For the text-containing cell, return its midpoint in (X, Y) coordinate format. 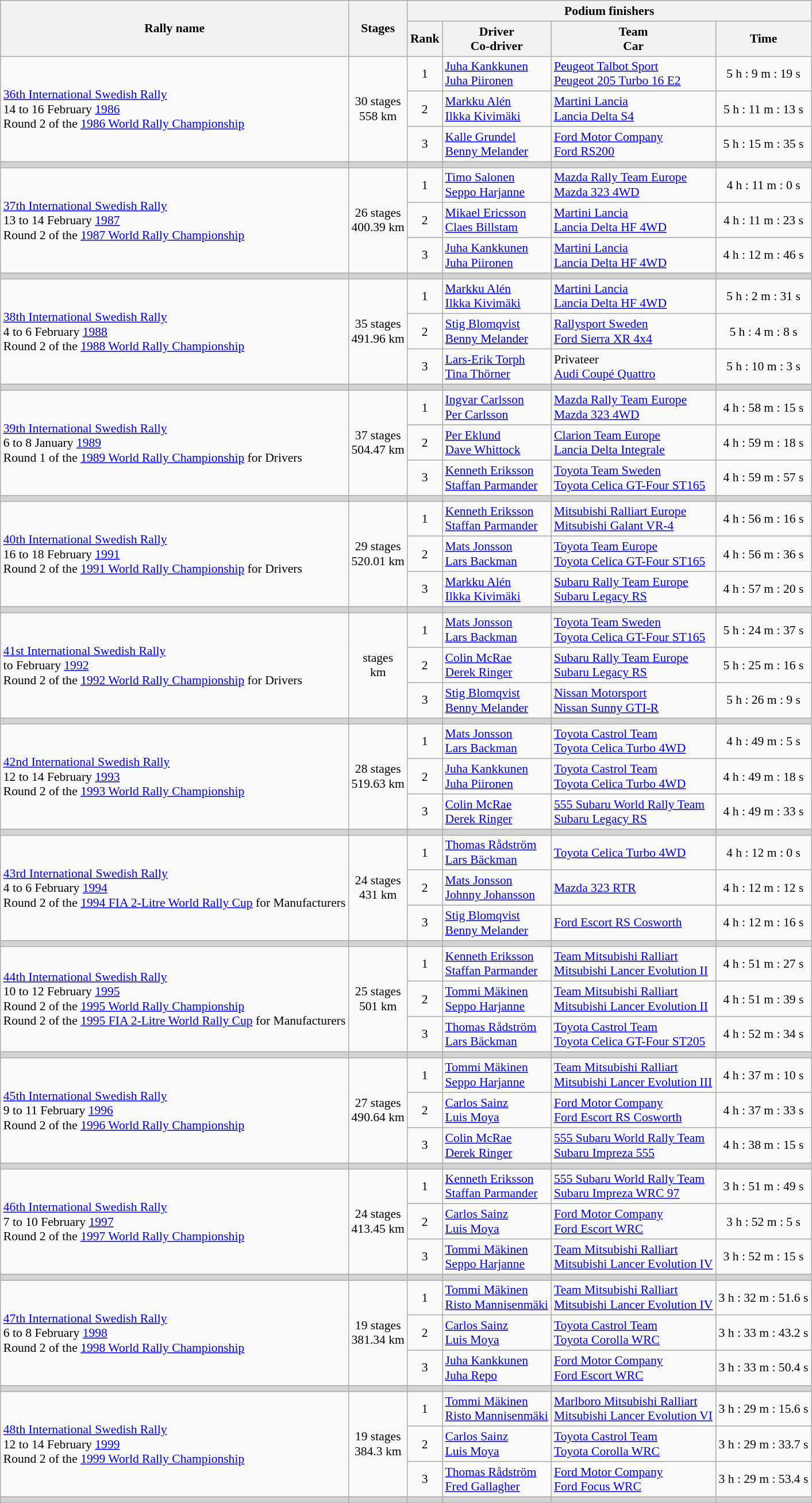
555 Subaru World Rally Team Subaru Impreza WRC 97 (633, 1187)
4 h : 11 m : 0 s (763, 185)
35 stages 491.96 km (378, 331)
Lars-Erik Torph Tina Thörner (497, 367)
Clarion Team Europe Lancia Delta Integrale (633, 443)
Mats Jonsson Johnny Johansson (497, 888)
3 h : 33 m : 43.2 s (763, 1333)
Podium finishers (609, 11)
4 h : 38 m : 15 s (763, 1145)
27 stages 490.64 km (378, 1110)
47th International Swedish Rally 6 to 8 February 1998Round 2 of the 1998 World Rally Championship (175, 1333)
19 stages 384.3 km (378, 1444)
3 h : 29 m : 53.4 s (763, 1479)
4 h : 37 m : 10 s (763, 1075)
4 h : 12 m : 16 s (763, 923)
Timo Salonen Seppo Harjanne (497, 185)
5 h : 24 m : 37 s (763, 630)
24 stages 413.45 km (378, 1221)
Per Eklund Dave Whittock (497, 443)
DriverCo-driver (497, 39)
3 h : 33 m : 50.4 s (763, 1368)
3 h : 52 m : 5 s (763, 1221)
5 h : 26 m : 9 s (763, 700)
5 h : 4 m : 8 s (763, 331)
4 h : 37 m : 33 s (763, 1111)
5 h : 15 m : 35 s (763, 144)
4 h : 11 m : 23 s (763, 221)
Nissan Motorsport Nissan Sunny GTI-R (633, 700)
3 h : 52 m : 15 s (763, 1257)
Mitsubishi Ralliart Europe Mitsubishi Galant VR-4 (633, 519)
5 h : 25 m : 16 s (763, 666)
Thomas Rådström Fred Gallagher (497, 1479)
Mazda 323 RTR (633, 888)
Juha Kankkunen Juha Repo (497, 1368)
48th International Swedish Rally 12 to 14 February 1999Round 2 of the 1999 World Rally Championship (175, 1444)
36th International Swedish Rally 14 to 16 February 1986Round 2 of the 1986 World Rally Championship (175, 109)
Peugeot Talbot Sport Peugeot 205 Turbo 16 E2 (633, 74)
4 h : 12 m : 12 s (763, 888)
Rally name (175, 29)
TeamCar (633, 39)
Martini Lancia Lancia Delta S4 (633, 109)
5 h : 9 m : 19 s (763, 74)
5 h : 2 m : 31 s (763, 297)
Toyota Team Europe Toyota Celica GT-Four ST165 (633, 554)
Time (763, 39)
4 h : 51 m : 39 s (763, 999)
4 h : 59 m : 57 s (763, 478)
25 stages 501 km (378, 999)
3 h : 29 m : 33.7 s (763, 1444)
29 stages 520.01 km (378, 554)
4 h : 57 m : 20 s (763, 589)
Mikael Ericsson Claes Billstam (497, 221)
Rallysport Sweden Ford Sierra XR 4x4 (633, 331)
Ford Motor Company Ford Focus WRC (633, 1479)
Kalle Grundel Benny Melander (497, 144)
26 stages 400.39 km (378, 220)
Rank (425, 39)
Ford Motor Company Ford Escort RS Cosworth (633, 1111)
5 h : 10 m : 3 s (763, 367)
28 stages 519.63 km (378, 776)
Stages (378, 29)
Ingvar Carlsson Per Carlsson (497, 407)
4 h : 58 m : 15 s (763, 407)
4 h : 51 m : 27 s (763, 964)
Toyota Celica Turbo 4WD (633, 852)
4 h : 12 m : 46 s (763, 255)
Ford Escort RS Cosworth (633, 923)
Privateer Audi Coupé Quattro (633, 367)
45th International Swedish Rally 9 to 11 February 1996Round 2 of the 1996 World Rally Championship (175, 1110)
41st International Swedish Rally to February 1992Round 2 of the 1992 World Rally Championship for Drivers (175, 665)
19 stages 381.34 km (378, 1333)
4 h : 49 m : 33 s (763, 812)
3 h : 32 m : 51.6 s (763, 1297)
4 h : 56 m : 36 s (763, 554)
24 stages 431 km (378, 888)
Ford Motor Company Ford RS200 (633, 144)
38th International Swedish Rally 4 to 6 February 1988Round 2 of the 1988 World Rally Championship (175, 331)
37 stages 504.47 km (378, 443)
stages km (378, 665)
43rd International Swedish Rally 4 to 6 February 1994Round 2 of the 1994 FIA 2-Litre World Rally Cup for Manufacturers (175, 888)
4 h : 52 m : 34 s (763, 1034)
Team Mitsubishi Ralliart Mitsubishi Lancer Evolution III (633, 1075)
3 h : 29 m : 15.6 s (763, 1409)
37th International Swedish Rally 13 to 14 February 1987Round 2 of the 1987 World Rally Championship (175, 220)
42nd International Swedish Rally 12 to 14 February 1993Round 2 of the 1993 World Rally Championship (175, 776)
Marlboro Mitsubishi Ralliart Mitsubishi Lancer Evolution VI (633, 1409)
5 h : 11 m : 13 s (763, 109)
Toyota Castrol Team Toyota Celica GT-Four ST205 (633, 1034)
555 Subaru World Rally Team Subaru Legacy RS (633, 812)
4 h : 56 m : 16 s (763, 519)
3 h : 51 m : 49 s (763, 1187)
4 h : 12 m : 0 s (763, 852)
4 h : 59 m : 18 s (763, 443)
30 stages 558 km (378, 109)
4 h : 49 m : 5 s (763, 742)
46th International Swedish Rally 7 to 10 February 1997Round 2 of the 1997 World Rally Championship (175, 1221)
555 Subaru World Rally Team Subaru Impreza 555 (633, 1145)
4 h : 49 m : 18 s (763, 776)
39th International Swedish Rally 6 to 8 January 1989Round 1 of the 1989 World Rally Championship for Drivers (175, 443)
40th International Swedish Rally 16 to 18 February 1991Round 2 of the 1991 World Rally Championship for Drivers (175, 554)
